Pinpoint the cell where the given text exists, returning its [X, Y] midpoint coordinate. 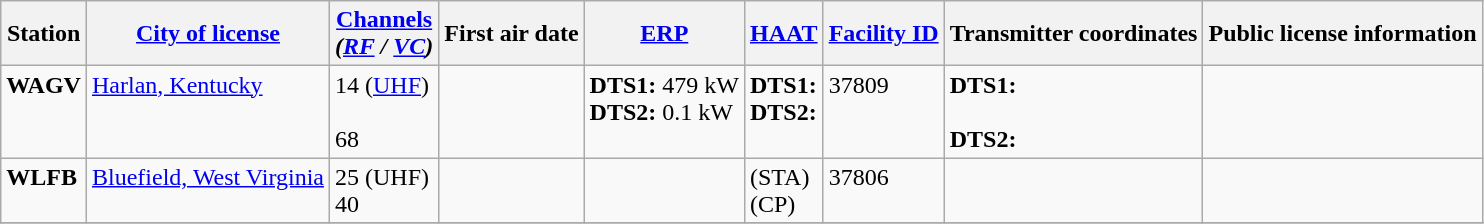
Bluefield, West Virginia [208, 190]
Harlan, Kentucky [208, 112]
ERP [664, 34]
Channels(RF / VC) [384, 34]
37809 [884, 112]
WAGV [44, 112]
Transmitter coordinates [1074, 34]
37806 [884, 190]
City of license [208, 34]
Station [44, 34]
DTS1: 479 kWDTS2: 0.1 kW [664, 112]
14 (UHF)68 [384, 112]
(STA) (CP) [784, 190]
DTS1: DTS2: [784, 112]
HAAT [784, 34]
First air date [512, 34]
Public license information [1342, 34]
WLFB [44, 190]
Facility ID [884, 34]
DTS1:DTS2: [1074, 112]
25 (UHF)40 [384, 190]
